Return (X, Y) of the center of cell containing provided text 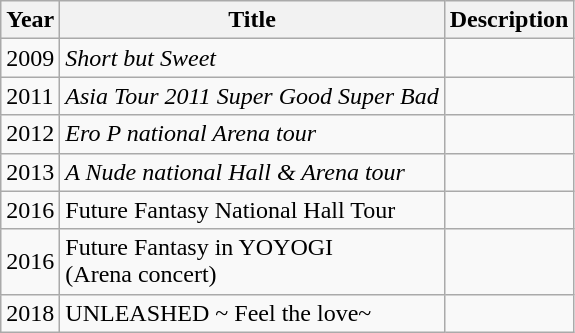
2018 (30, 313)
2013 (30, 172)
2011 (30, 96)
A Nude national Hall & Arena tour (252, 172)
Description (509, 20)
2012 (30, 134)
Title (252, 20)
Ero P national Arena tour (252, 134)
Asia Tour 2011 Super Good Super Bad (252, 96)
2009 (30, 58)
Future Fantasy National Hall Tour (252, 210)
Short but Sweet (252, 58)
Future Fantasy in YOYOGI(Arena concert) (252, 262)
Year (30, 20)
UNLEASHED ~ Feel the love~ (252, 313)
